Pinpoint the cell where the given text exists, returning its (X, Y) midpoint coordinate. 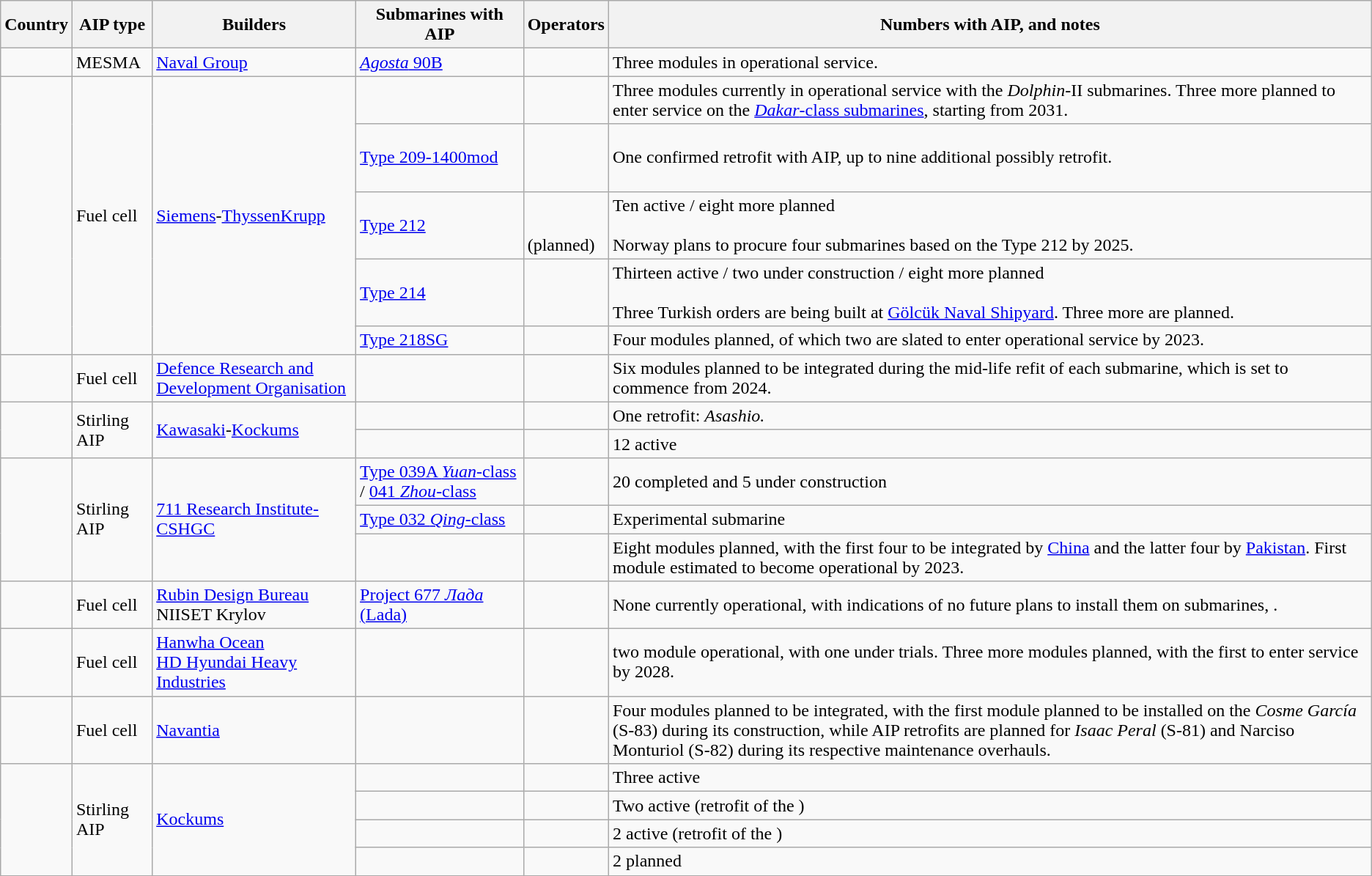
2 planned (989, 861)
Type 214 (440, 292)
Kockums (254, 820)
Agosta 90B (440, 62)
Hanwha Ocean HD Hyundai Heavy Industries (254, 663)
Navantia (254, 730)
Rubin Design Bureau NIISET Krylov (254, 606)
Builders (254, 25)
None currently operational, with indications of no future plans to install them on submarines, . (989, 606)
2 active (retrofit of the ) (989, 833)
(planned) (566, 225)
711 Research Institute-CSHGC (254, 519)
two module operational, with one under trials. Three more modules planned, with the first to enter service by 2028. (989, 663)
Defence Research and Development Organisation (254, 378)
One confirmed retrofit with AIP, up to nine additional possibly retrofit. (989, 158)
Type 218SG (440, 340)
Type 212 (440, 225)
One retrofit: Asashio. (989, 416)
Type 039A Yuan-class / 041 Zhou-class (440, 481)
Naval Group (254, 62)
Numbers with AIP, and notes (989, 25)
Submarines with AIP (440, 25)
Two active (retrofit of the ) (989, 806)
Type 209-1400mod (440, 158)
Thirteen active / two under construction / eight more plannedThree Turkish orders are being built at Gölcük Naval Shipyard. Three more are planned. (989, 292)
AIP type (111, 25)
20 completed and 5 under construction (989, 481)
Operators (566, 25)
MESMA (111, 62)
Country (37, 25)
Six modules planned to be integrated during the mid-life refit of each submarine, which is set to commence from 2024. (989, 378)
Experimental submarine (989, 519)
Three active (989, 778)
12 active (989, 443)
Project 677 Лада (Lada) (440, 606)
Type 032 Qing-class (440, 519)
Siemens-ThyssenKrupp (254, 216)
Four modules planned, of which two are slated to enter operational service by 2023. (989, 340)
Kawasaki-Kockums (254, 430)
Three modules in operational service. (989, 62)
Ten active / eight more plannedNorway plans to procure four submarines based on the Type 212 by 2025. (989, 225)
